Find where the given text appears and provide that cell's center as [x, y] coordinate. 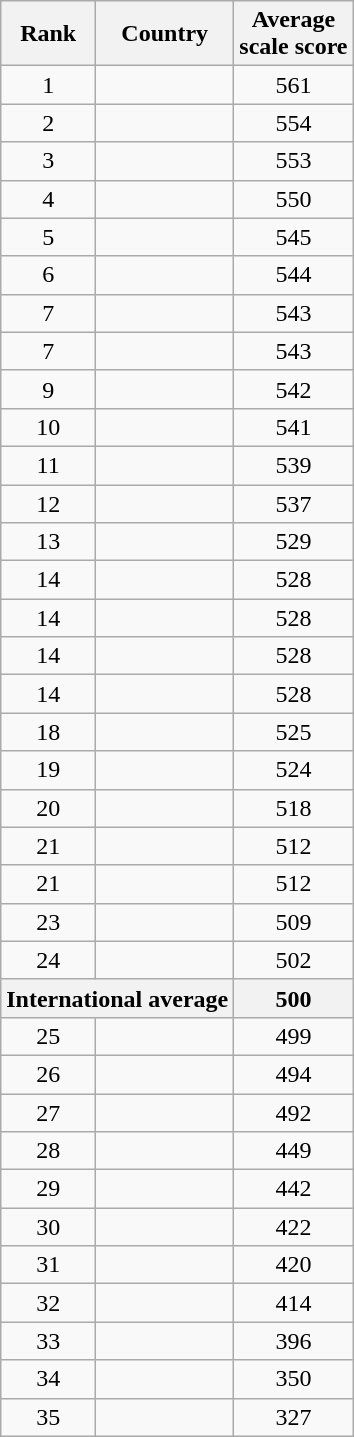
30 [48, 1227]
4 [48, 199]
25 [48, 1036]
9 [48, 389]
26 [48, 1074]
396 [294, 1341]
2 [48, 123]
3 [48, 161]
5 [48, 237]
Rank [48, 34]
28 [48, 1151]
23 [48, 922]
561 [294, 85]
542 [294, 389]
Country [165, 34]
545 [294, 237]
11 [48, 465]
32 [48, 1303]
537 [294, 503]
19 [48, 770]
494 [294, 1074]
420 [294, 1265]
10 [48, 427]
34 [48, 1379]
544 [294, 275]
442 [294, 1189]
18 [48, 732]
509 [294, 922]
550 [294, 199]
1 [48, 85]
24 [48, 960]
12 [48, 503]
449 [294, 1151]
International average [118, 998]
499 [294, 1036]
31 [48, 1265]
525 [294, 732]
529 [294, 542]
502 [294, 960]
Averagescale score [294, 34]
422 [294, 1227]
33 [48, 1341]
29 [48, 1189]
327 [294, 1417]
554 [294, 123]
539 [294, 465]
500 [294, 998]
414 [294, 1303]
492 [294, 1113]
6 [48, 275]
13 [48, 542]
350 [294, 1379]
27 [48, 1113]
553 [294, 161]
541 [294, 427]
518 [294, 808]
524 [294, 770]
20 [48, 808]
35 [48, 1417]
